Output the [x, y] coordinate of the center of the cell containing the given text.  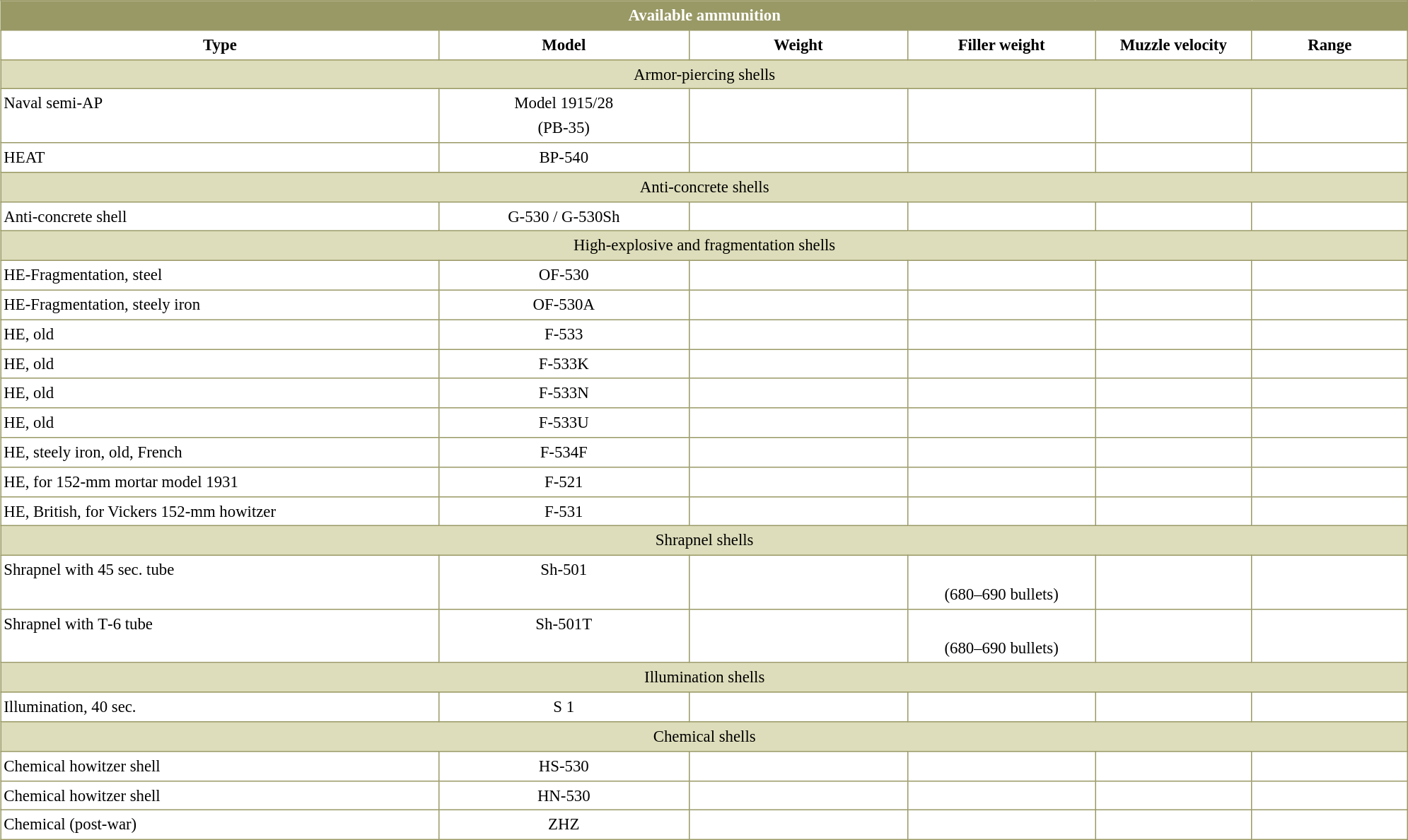
Type [221, 45]
Filler weight [1001, 45]
High-explosive and fragmentation shells [704, 246]
F-533U [564, 423]
Shrapnel shells [704, 541]
HE-Fragmentation, steel [221, 276]
Sh-501T [564, 636]
Shrapnel with 45 sec. tube [221, 582]
Armor-piercing shells [704, 74]
F-534F [564, 453]
Weight [798, 45]
F-533N [564, 393]
ZHZ [564, 825]
Illumination, 40 sec. [221, 707]
Model [564, 45]
Available ammunition [704, 16]
Illumination shells [704, 677]
HE, for 152-mm mortar model 1931 [221, 482]
Sh-501 [564, 582]
S 1 [564, 707]
F-521 [564, 482]
Anti-concrete shell [221, 216]
Shrapnel with Т-6 tube [221, 636]
Range [1330, 45]
Muzzle velocity [1174, 45]
F-531 [564, 511]
OF-530A [564, 305]
HEAT [221, 158]
Anti-concrete shells [704, 187]
HE, steely iron, old, French [221, 453]
F-533 [564, 334]
HN-530 [564, 795]
Chemical (post-war) [221, 825]
HS-530 [564, 766]
G-530 / G-530Sh [564, 216]
F-533K [564, 364]
OF-530 [564, 276]
HE, British, for Vickers 152-mm howitzer [221, 511]
Chemical shells [704, 737]
BP-540 [564, 158]
Model 1915/28(PB-35) [564, 116]
HE-Fragmentation, steely iron [221, 305]
Naval semi-AP [221, 116]
